From the cell containing the given text, extract its center point as (X, Y) coordinate. 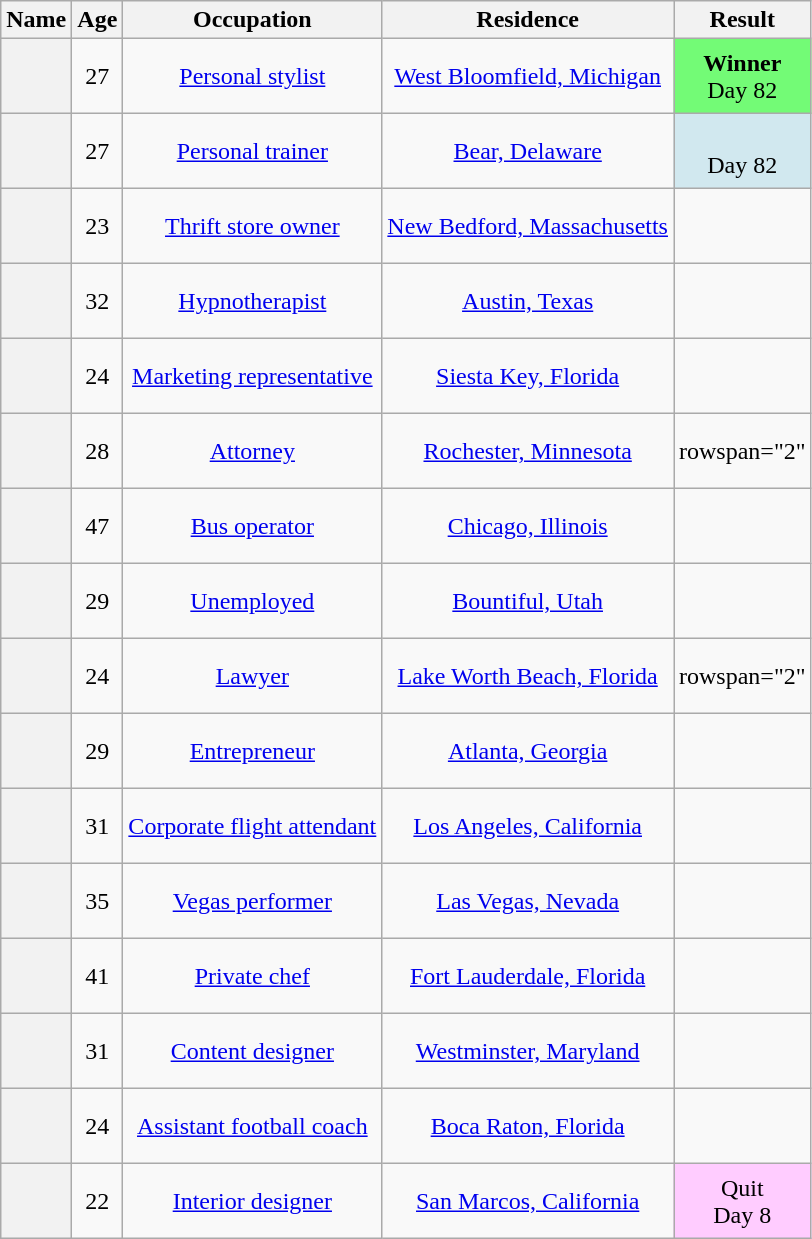
Westminster, Maryland (528, 1052)
Name (36, 20)
Atlanta, Georgia (528, 752)
Unemployed (252, 602)
22 (98, 1202)
QuitDay 8 (743, 1202)
Hypnotherapist (252, 302)
New Bedford, Massachusetts (528, 226)
Content designer (252, 1052)
Marketing representative (252, 376)
Corporate flight attendant (252, 826)
32 (98, 302)
Boca Raton, Florida (528, 1126)
Age (98, 20)
Assistant football coach (252, 1126)
Las Vegas, Nevada (528, 902)
Occupation (252, 20)
28 (98, 452)
Personal stylist (252, 76)
Bountiful, Utah (528, 602)
WinnerDay 82 (743, 76)
Interior designer (252, 1202)
West Bloomfield, Michigan (528, 76)
Vegas performer (252, 902)
Entrepreneur (252, 752)
35 (98, 902)
Private chef (252, 976)
Siesta Key, Florida (528, 376)
San Marcos, California (528, 1202)
Attorney (252, 452)
Lake Worth Beach, Florida (528, 676)
47 (98, 526)
Los Angeles, California (528, 826)
Austin, Texas (528, 302)
Thrift store owner (252, 226)
Lawyer (252, 676)
Day 82 (743, 152)
Bus operator (252, 526)
41 (98, 976)
Rochester, Minnesota (528, 452)
23 (98, 226)
Chicago, Illinois (528, 526)
Result (743, 20)
Bear, Delaware (528, 152)
Residence (528, 20)
Fort Lauderdale, Florida (528, 976)
Personal trainer (252, 152)
